Scan for the cell matching the given text and deliver its [X, Y] coordinate at center. 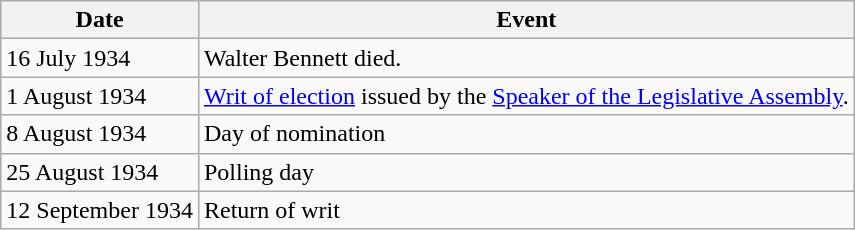
25 August 1934 [100, 172]
Walter Bennett died. [526, 58]
1 August 1934 [100, 96]
Polling day [526, 172]
Writ of election issued by the Speaker of the Legislative Assembly. [526, 96]
8 August 1934 [100, 134]
Event [526, 20]
Date [100, 20]
12 September 1934 [100, 210]
Return of writ [526, 210]
16 July 1934 [100, 58]
Day of nomination [526, 134]
